Scan for the cell matching the given text and deliver its (X, Y) coordinate at center. 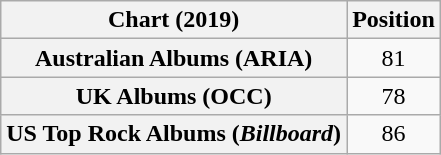
86 (394, 134)
UK Albums (OCC) (174, 96)
Position (394, 20)
Chart (2019) (174, 20)
US Top Rock Albums (Billboard) (174, 134)
78 (394, 96)
81 (394, 58)
Australian Albums (ARIA) (174, 58)
